Return the [X, Y] coordinate for the center point of the cell that contains the specified text.  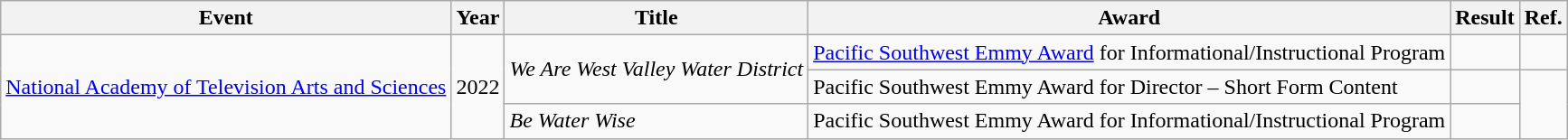
Result [1485, 18]
Pacific Southwest Emmy Award for Director – Short Form Content [1129, 87]
2022 [477, 87]
Award [1129, 18]
Year [477, 18]
Be Water Wise [656, 121]
Title [656, 18]
Event [226, 18]
National Academy of Television Arts and Sciences [226, 87]
We Are West Valley Water District [656, 70]
Ref. [1543, 18]
